Return [X, Y] of the center of cell containing provided text 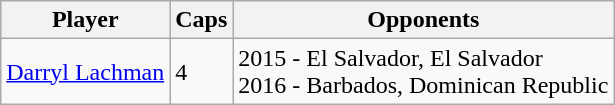
Caps [202, 20]
Player [86, 20]
2015 - El Salvador, El Salvador2016 - Barbados, Dominican Republic [424, 72]
Opponents [424, 20]
Darryl Lachman [86, 72]
4 [202, 72]
